Find where the given text appears and provide that cell's center as (X, Y) coordinate. 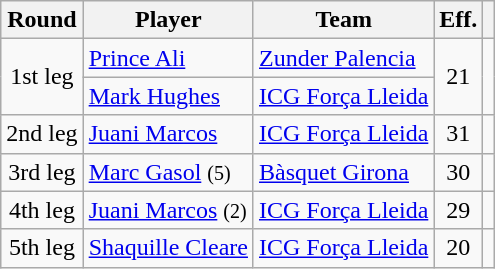
4th leg (42, 210)
5th leg (42, 248)
31 (458, 134)
Player (168, 20)
Bàsquet Girona (343, 172)
Juani Marcos (168, 134)
1st leg (42, 77)
21 (458, 77)
Marc Gasol (5) (168, 172)
Juani Marcos (2) (168, 210)
Mark Hughes (168, 96)
Zunder Palencia (343, 58)
Team (343, 20)
2nd leg (42, 134)
29 (458, 210)
3rd leg (42, 172)
Round (42, 20)
30 (458, 172)
Eff. (458, 20)
Shaquille Cleare (168, 248)
20 (458, 248)
Prince Ali (168, 58)
